Detect which cell encompasses the target text, then output its (X, Y) center coordinate. 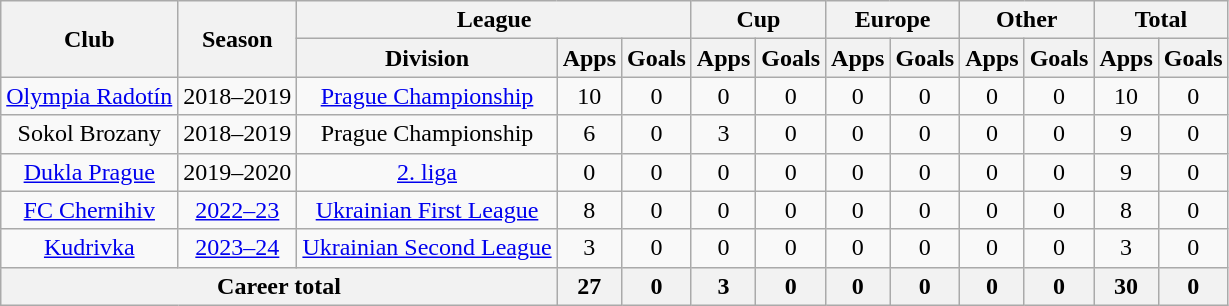
2019–2020 (238, 172)
Other (1027, 20)
Club (90, 39)
Europe (893, 20)
Kudrivka (90, 248)
Olympia Radotín (90, 96)
Dukla Prague (90, 172)
6 (589, 134)
2023–24 (238, 248)
Ukrainian First League (427, 210)
2. liga (427, 172)
FC Chernihiv (90, 210)
Division (427, 58)
Total (1161, 20)
Season (238, 39)
2022–23 (238, 210)
30 (1126, 286)
Ukrainian Second League (427, 248)
Career total (279, 286)
Cup (758, 20)
Sokol Brozany (90, 134)
27 (589, 286)
League (494, 20)
